Return the (x, y) coordinate for the center point of the cell that contains the specified text.  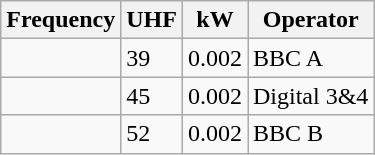
Operator (311, 20)
BBC A (311, 58)
Frequency (61, 20)
45 (152, 96)
UHF (152, 20)
52 (152, 134)
Digital 3&4 (311, 96)
39 (152, 58)
kW (214, 20)
BBC B (311, 134)
